Identify which cell holds the provided text, then report its [X, Y] central coordinate. 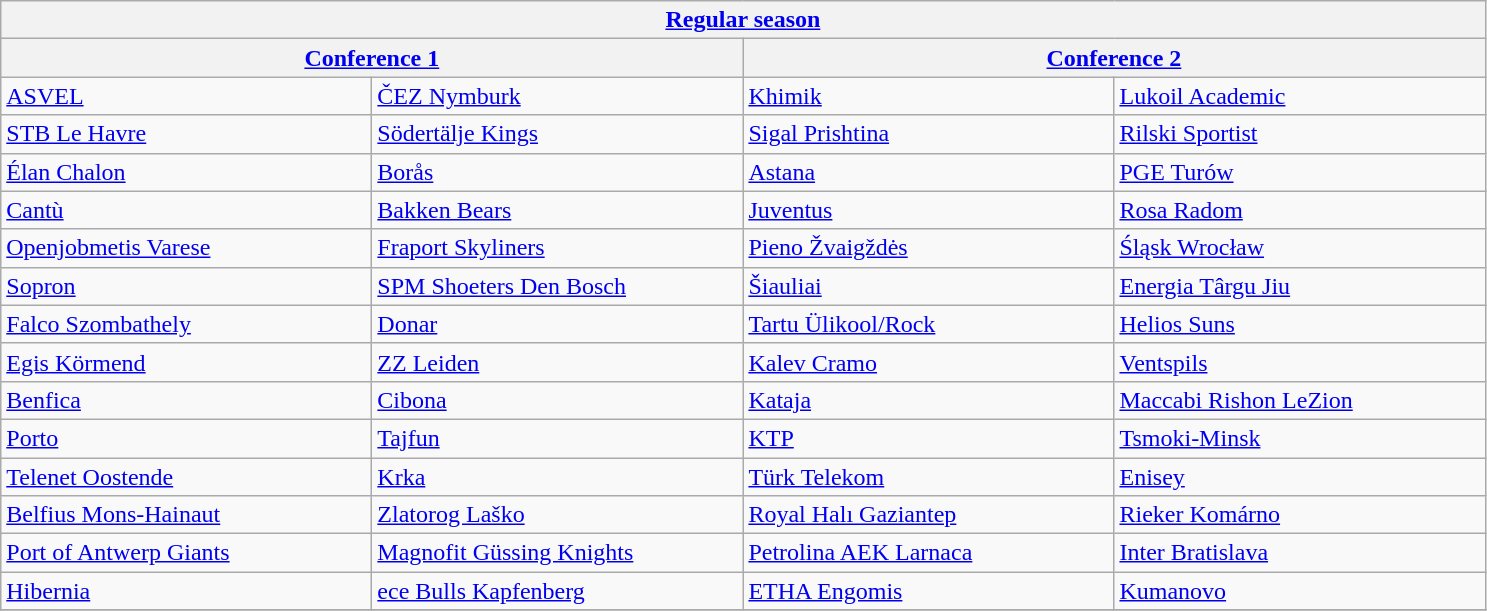
Ventspils [1300, 362]
Juventus [928, 210]
Maccabi Rishon LeZion [1300, 400]
Conference 1 [372, 58]
Inter Bratislava [1300, 553]
PGE Turów [1300, 172]
Södertälje Kings [558, 134]
Kumanovo [1300, 591]
SPM Shoeters Den Bosch [558, 286]
Krka [558, 477]
Openjobmetis Varese [186, 248]
Hibernia [186, 591]
Energia Târgu Jiu [1300, 286]
Lukoil Academic [1300, 96]
Telenet Oostende [186, 477]
Kalev Cramo [928, 362]
Tajfun [558, 438]
Kataja [928, 400]
Regular season [743, 20]
Zlatorog Laško [558, 515]
Royal Halı Gaziantep [928, 515]
Magnofit Güssing Knights [558, 553]
Élan Chalon [186, 172]
Falco Szombathely [186, 324]
Rilski Sportist [1300, 134]
Belfius Mons-Hainaut [186, 515]
Borås [558, 172]
Sigal Prishtina [928, 134]
ZZ Leiden [558, 362]
Bakken Bears [558, 210]
Sopron [186, 286]
Šiauliai [928, 286]
Khimik [928, 96]
ece Bulls Kapfenberg [558, 591]
Porto [186, 438]
Petrolina AEK Larnaca [928, 553]
STB Le Havre [186, 134]
Pieno Žvaigždės [928, 248]
Rosa Radom [1300, 210]
Benfica [186, 400]
Astana [928, 172]
Tartu Ülikool/Rock [928, 324]
Egis Körmend [186, 362]
Türk Telekom [928, 477]
Enisey [1300, 477]
Rieker Komárno [1300, 515]
ETHA Engomis [928, 591]
Conference 2 [1114, 58]
KTP [928, 438]
Tsmoki-Minsk [1300, 438]
Helios Suns [1300, 324]
Fraport Skyliners [558, 248]
Cantù [186, 210]
ASVEL [186, 96]
Śląsk Wrocław [1300, 248]
Cibona [558, 400]
ČEZ Nymburk [558, 96]
Port of Antwerp Giants [186, 553]
Donar [558, 324]
